Detect which cell encompasses the target text, then output its [x, y] center coordinate. 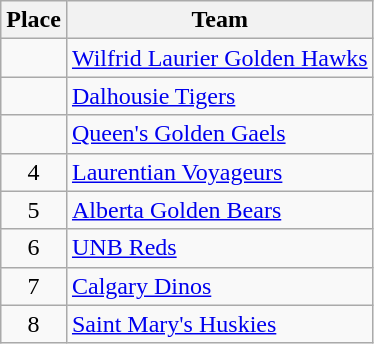
Calgary Dinos [220, 286]
4 [34, 172]
Alberta Golden Bears [220, 210]
Team [220, 20]
Laurentian Voyageurs [220, 172]
Dalhousie Tigers [220, 96]
8 [34, 324]
Wilfrid Laurier Golden Hawks [220, 58]
UNB Reds [220, 248]
6 [34, 248]
7 [34, 286]
Place [34, 20]
Queen's Golden Gaels [220, 134]
5 [34, 210]
Saint Mary's Huskies [220, 324]
